Provide the [x, y] coordinate of the cell's center where the given text is located.  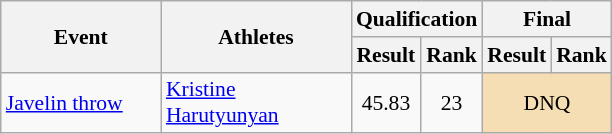
45.83 [386, 102]
Qualification [416, 19]
DNQ [546, 102]
23 [452, 102]
Athletes [256, 36]
Final [546, 19]
Event [81, 36]
Kristine Harutyunyan [256, 102]
Javelin throw [81, 102]
